Identify which cell holds the provided text, then report its (X, Y) central coordinate. 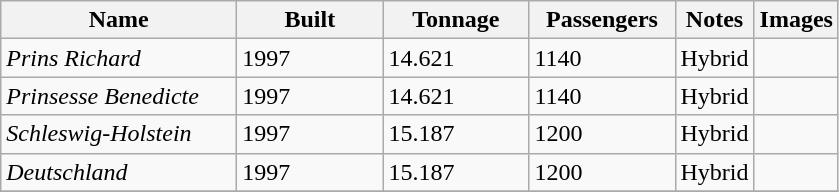
Schleswig-Holstein (119, 134)
Name (119, 20)
Passengers (602, 20)
Images (796, 20)
Notes (714, 20)
Prins Richard (119, 58)
Deutschland (119, 172)
Tonnage (456, 20)
Built (310, 20)
Prinsesse Benedicte (119, 96)
